Locate the cell with the specified text and output its [X, Y] center coordinate. 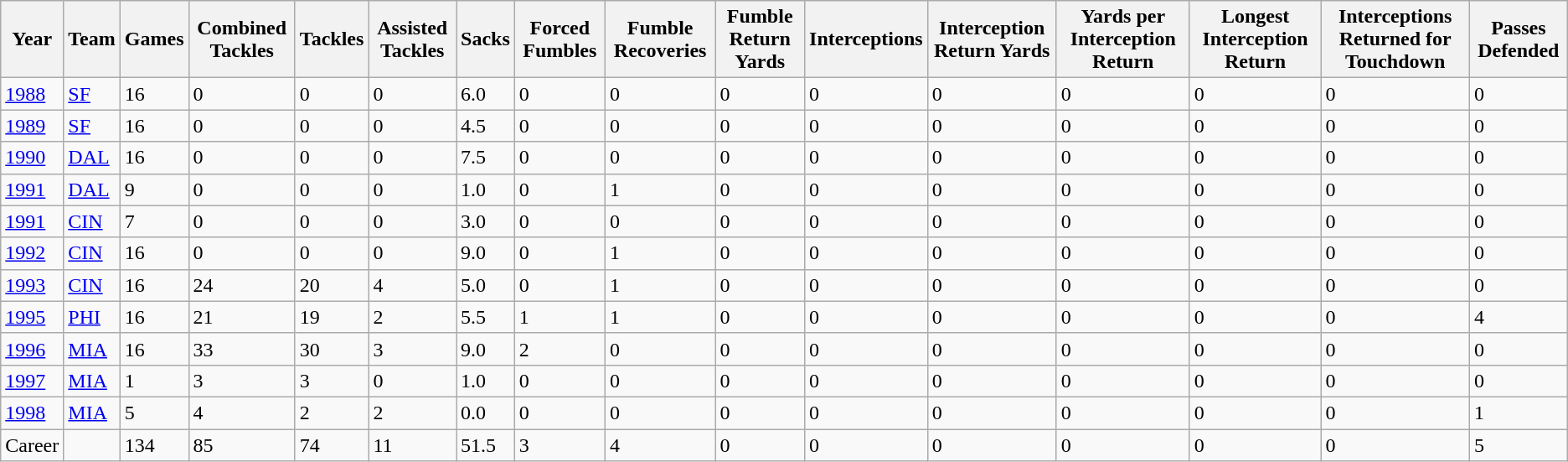
Assisted Tackles [412, 39]
24 [241, 285]
1998 [32, 413]
30 [332, 349]
134 [154, 445]
Fumble Return Yards [761, 39]
9 [154, 189]
85 [241, 445]
Tackles [332, 39]
5.0 [486, 285]
Longest Interception Return [1255, 39]
19 [332, 317]
Combined Tackles [241, 39]
Yards per Interception Return [1122, 39]
Passes Defended [1518, 39]
1995 [32, 317]
20 [332, 285]
1993 [32, 285]
Year [32, 39]
21 [241, 317]
3.0 [486, 221]
Team [92, 39]
74 [332, 445]
0.0 [486, 413]
Sacks [486, 39]
Interception Return Yards [992, 39]
5.5 [486, 317]
4.5 [486, 126]
1990 [32, 158]
1992 [32, 253]
11 [412, 445]
33 [241, 349]
Career [32, 445]
1989 [32, 126]
1996 [32, 349]
7 [154, 221]
51.5 [486, 445]
Fumble Recoveries [660, 39]
7.5 [486, 158]
1988 [32, 94]
6.0 [486, 94]
Interceptions [866, 39]
PHI [92, 317]
1997 [32, 381]
Games [154, 39]
Forced Fumbles [560, 39]
Interceptions Returned for Touchdown [1395, 39]
